Search for the cell housing the specified text and yield its (x, y) center coordinate. 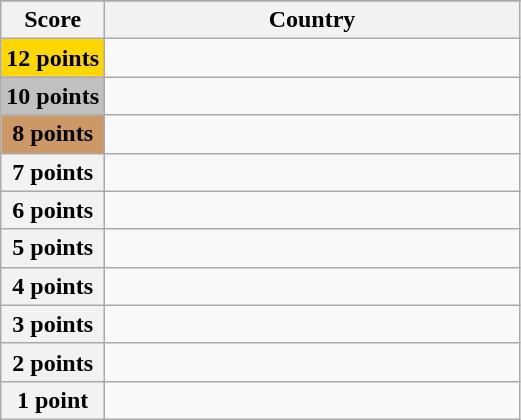
1 point (53, 400)
Score (53, 20)
12 points (53, 58)
6 points (53, 210)
5 points (53, 248)
3 points (53, 324)
7 points (53, 172)
2 points (53, 362)
4 points (53, 286)
Country (312, 20)
10 points (53, 96)
8 points (53, 134)
